Find where the given text appears and provide that cell's center as (X, Y) coordinate. 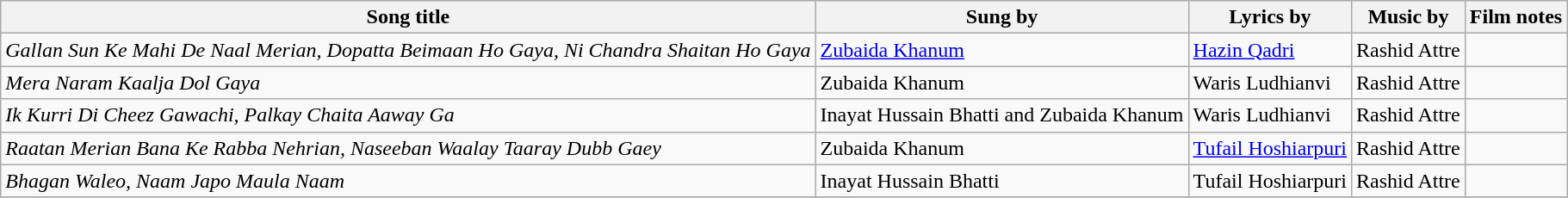
Inayat Hussain Bhatti and Zubaida Khanum (1002, 115)
Inayat Hussain Bhatti (1002, 181)
Music by (1409, 17)
Sung by (1002, 17)
Raatan Merian Bana Ke Rabba Nehrian, Naseeban Waalay Taaray Dubb Gaey (408, 148)
Hazin Qadri (1270, 50)
Lyrics by (1270, 17)
Mera Naram Kaalja Dol Gaya (408, 83)
Gallan Sun Ke Mahi De Naal Merian, Dopatta Beimaan Ho Gaya, Ni Chandra Shaitan Ho Gaya (408, 50)
Song title (408, 17)
Film notes (1515, 17)
Ik Kurri Di Cheez Gawachi, Palkay Chaita Aaway Ga (408, 115)
Bhagan Waleo, Naam Japo Maula Naam (408, 181)
